From the cell containing the given text, extract its center point as [x, y] coordinate. 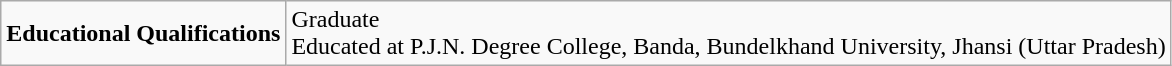
Educational Qualifications [144, 34]
GraduateEducated at P.J.N. Degree College, Banda, Bundelkhand University, Jhansi (Uttar Pradesh) [728, 34]
